Locate the cell with the specified text and output its [x, y] center coordinate. 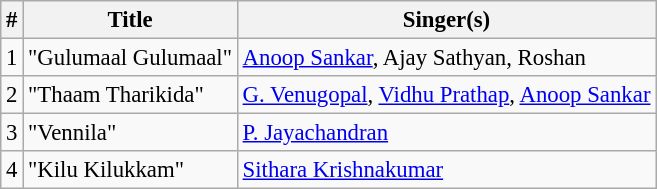
"Thaam Tharikida" [130, 95]
Singer(s) [446, 20]
# [12, 20]
"Kilu Kilukkam" [130, 170]
P. Jayachandran [446, 133]
G. Venugopal, Vidhu Prathap, Anoop Sankar [446, 95]
Anoop Sankar, Ajay Sathyan, Roshan [446, 58]
Title [130, 20]
"Gulumaal Gulumaal" [130, 58]
1 [12, 58]
Sithara Krishnakumar [446, 170]
4 [12, 170]
2 [12, 95]
"Vennila" [130, 133]
3 [12, 133]
